Capture the cell that displays the provided text and extract its (X, Y) central coordinate. 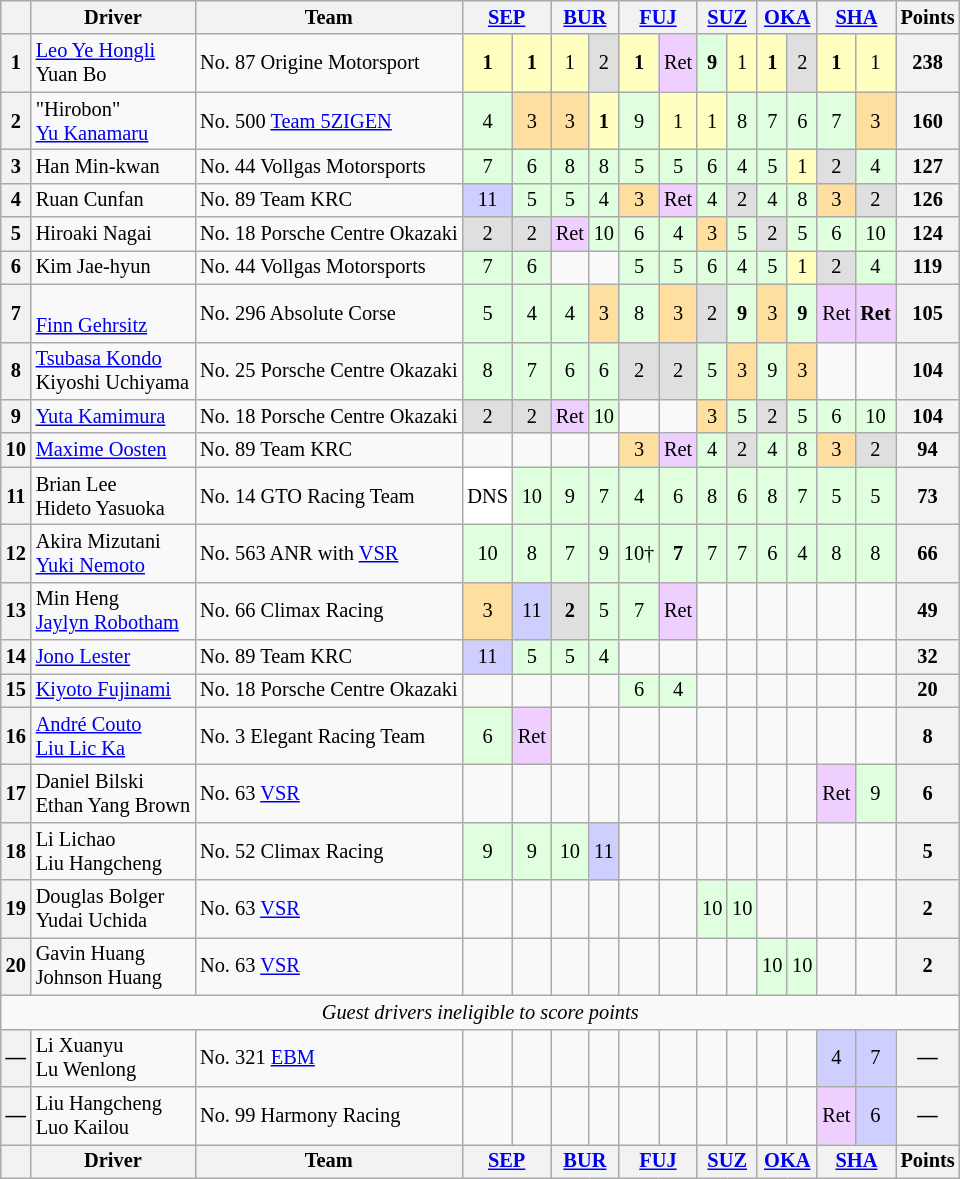
André Couto Liu Lic Ka (113, 736)
No. 25 Porsche Centre Okazaki (328, 371)
12 (16, 553)
126 (928, 200)
15 (16, 690)
127 (928, 166)
Min Heng Jaylyn Robotham (113, 611)
13 (16, 611)
No. 3 Elegant Racing Team (328, 736)
18 (16, 851)
14 (16, 657)
Brian Lee Hideto Yasuoka (113, 496)
No. 563 ANR with VSR (328, 553)
Kim Jae-hyun (113, 267)
94 (928, 450)
No. 14 GTO Racing Team (328, 496)
105 (928, 313)
Tsubasa Kondo Kiyoshi Uchiyama (113, 371)
10† (639, 553)
Finn Gehrsitz (113, 313)
Kiyoto Fujinami (113, 690)
49 (928, 611)
16 (16, 736)
32 (928, 657)
Liu Hangcheng Luo Kailou (113, 1115)
Akira Mizutani Yuki Nemoto (113, 553)
238 (928, 63)
73 (928, 496)
Gavin Huang Johnson Huang (113, 966)
160 (928, 121)
Leo Ye Hongli Yuan Bo (113, 63)
Guest drivers ineligible to score points (480, 1012)
"Hirobon" Yu Kanamaru (113, 121)
Maxime Oosten (113, 450)
Yuta Kamimura (113, 416)
No. 52 Climax Racing (328, 851)
DNS (487, 496)
66 (928, 553)
No. 66 Climax Racing (328, 611)
Li Xuanyu Lu Wenlong (113, 1058)
19 (16, 909)
No. 500 Team 5ZIGEN (328, 121)
Douglas Bolger Yudai Uchida (113, 909)
No. 296 Absolute Corse (328, 313)
Li Lichao Liu Hangcheng (113, 851)
Ruan Cunfan (113, 200)
No. 99 Harmony Racing (328, 1115)
Hiroaki Nagai (113, 234)
Han Min-kwan (113, 166)
17 (16, 793)
119 (928, 267)
No. 87 Origine Motorsport (328, 63)
Jono Lester (113, 657)
124 (928, 234)
No. 321 EBM (328, 1058)
Daniel Bilski Ethan Yang Brown (113, 793)
